Determine the (x, y) coordinate at the center of the cell enclosing the given text.  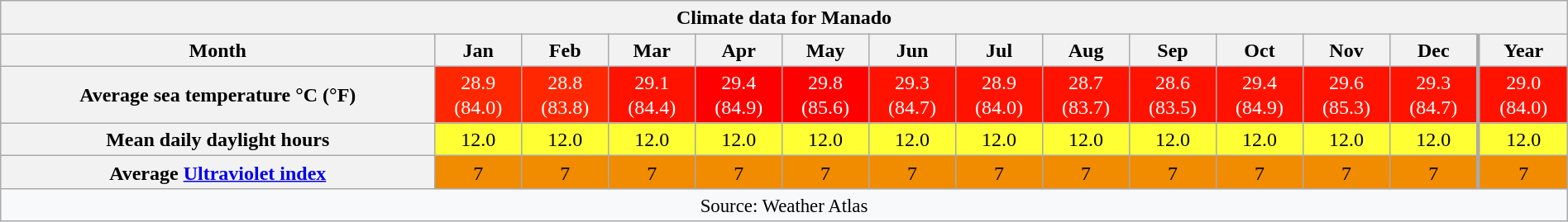
Source: Weather Atlas (784, 205)
Average Ultraviolet index (218, 172)
Average sea temperature °C (°F) (218, 94)
28.6(83.5) (1173, 94)
29.6(85.3) (1346, 94)
Climate data for Manado (784, 17)
Mar (652, 50)
May (825, 50)
Year (1523, 50)
Oct (1260, 50)
Dec (1434, 50)
29.0(84.0) (1523, 94)
28.7(83.7) (1087, 94)
Sep (1173, 50)
Feb (566, 50)
Month (218, 50)
28.8(83.8) (566, 94)
29.1(84.4) (652, 94)
Jan (478, 50)
Mean daily daylight hours (218, 139)
Aug (1087, 50)
Jul (999, 50)
Nov (1346, 50)
Apr (739, 50)
Jun (913, 50)
29.8(85.6) (825, 94)
